From the cell containing the given text, extract its center point as (x, y) coordinate. 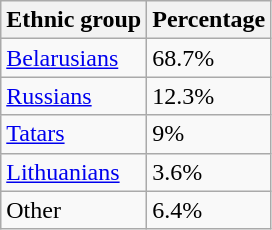
Belarusians (74, 58)
12.3% (209, 96)
Russians (74, 96)
9% (209, 134)
Percentage (209, 20)
Other (74, 210)
3.6% (209, 172)
68.7% (209, 58)
6.4% (209, 210)
Ethnic group (74, 20)
Tatars (74, 134)
Lithuanians (74, 172)
